From the cell containing the given text, extract its center point as [X, Y] coordinate. 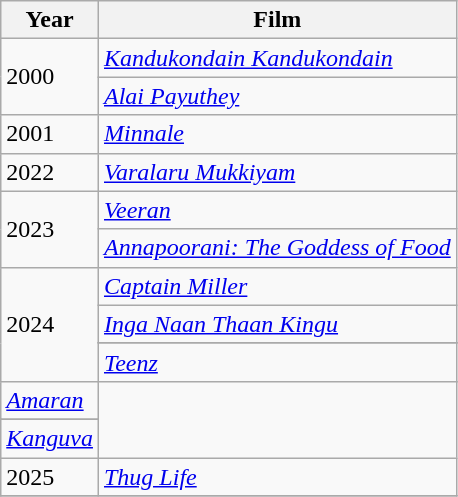
2001 [50, 134]
2023 [50, 229]
2024 [50, 324]
Minnale [277, 134]
Captain Miller [277, 286]
2025 [50, 477]
2000 [50, 77]
Inga Naan Thaan Kingu [277, 324]
Film [277, 20]
Annapoorani: The Goddess of Food [277, 248]
Kanguva [50, 438]
Teenz [277, 362]
Thug Life [277, 477]
Alai Payuthey [277, 96]
Veeran [277, 210]
Kandukondain Kandukondain [277, 58]
2022 [50, 172]
Year [50, 20]
Varalaru Mukkiyam [277, 172]
Amaran [50, 400]
